Pinpoint the cell where the given text exists, returning its [X, Y] midpoint coordinate. 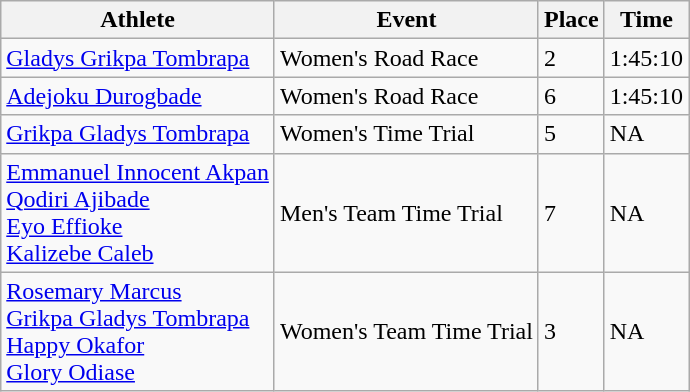
7 [571, 212]
6 [571, 96]
Men's Team Time Trial [406, 212]
Women's Team Time Trial [406, 332]
Place [571, 20]
Emmanuel Innocent AkpanQodiri AjibadeEyo EffiokeKalizebe Caleb [138, 212]
Rosemary MarcusGrikpa Gladys TombrapaHappy OkaforGlory Odiase [138, 332]
Gladys Grikpa Tombrapa [138, 58]
3 [571, 332]
2 [571, 58]
Women's Time Trial [406, 134]
Adejoku Durogbade [138, 96]
Athlete [138, 20]
5 [571, 134]
Event [406, 20]
Grikpa Gladys Tombrapa [138, 134]
Time [646, 20]
